From the cell containing the given text, extract its center point as (X, Y) coordinate. 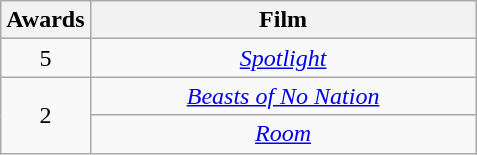
Spotlight (283, 58)
Room (283, 134)
2 (46, 115)
5 (46, 58)
Film (283, 20)
Awards (46, 20)
Beasts of No Nation (283, 96)
